Identify which cell holds the provided text, then report its [X, Y] central coordinate. 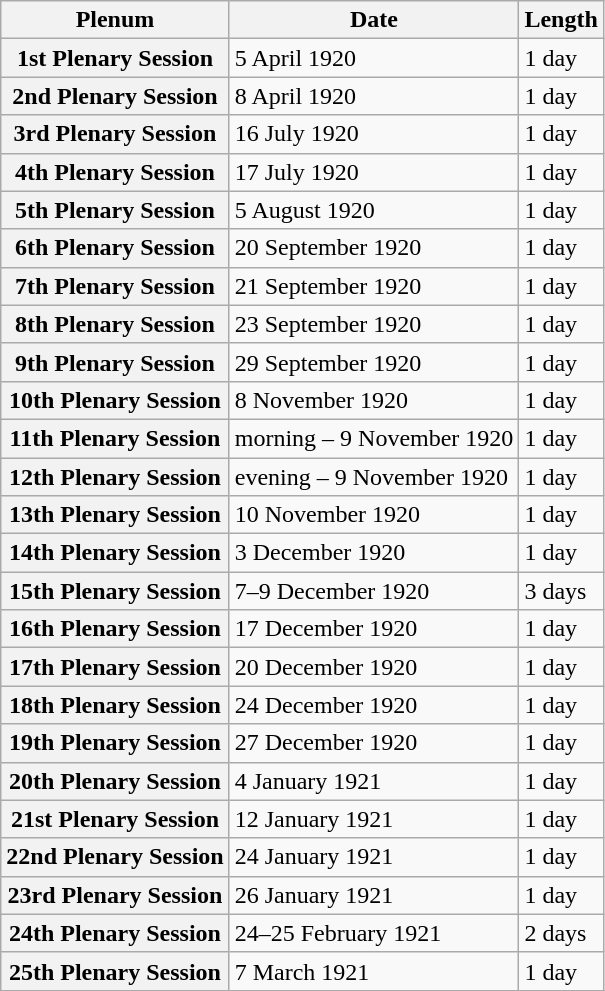
10 November 1920 [374, 515]
morning – 9 November 1920 [374, 438]
4th Plenary Session [115, 172]
4 January 1921 [374, 781]
16 July 1920 [374, 134]
2nd Plenary Session [115, 96]
8 April 1920 [374, 96]
24 December 1920 [374, 705]
25th Plenary Session [115, 971]
Date [374, 20]
12th Plenary Session [115, 477]
9th Plenary Session [115, 362]
1st Plenary Session [115, 58]
6th Plenary Session [115, 248]
17 December 1920 [374, 629]
29 September 1920 [374, 362]
Plenum [115, 20]
Length [561, 20]
5th Plenary Session [115, 210]
23 September 1920 [374, 324]
23rd Plenary Session [115, 895]
evening – 9 November 1920 [374, 477]
19th Plenary Session [115, 743]
17 July 1920 [374, 172]
14th Plenary Session [115, 553]
20th Plenary Session [115, 781]
3 December 1920 [374, 553]
8 November 1920 [374, 400]
27 December 1920 [374, 743]
16th Plenary Session [115, 629]
24 January 1921 [374, 857]
3rd Plenary Session [115, 134]
15th Plenary Session [115, 591]
7 March 1921 [374, 971]
8th Plenary Session [115, 324]
20 December 1920 [374, 667]
7–9 December 1920 [374, 591]
22nd Plenary Session [115, 857]
26 January 1921 [374, 895]
21 September 1920 [374, 286]
5 August 1920 [374, 210]
20 September 1920 [374, 248]
5 April 1920 [374, 58]
24th Plenary Session [115, 933]
17th Plenary Session [115, 667]
24–25 February 1921 [374, 933]
10th Plenary Session [115, 400]
21st Plenary Session [115, 819]
7th Plenary Session [115, 286]
13th Plenary Session [115, 515]
3 days [561, 591]
2 days [561, 933]
11th Plenary Session [115, 438]
12 January 1921 [374, 819]
18th Plenary Session [115, 705]
